Return [x, y] of the center of cell containing provided text 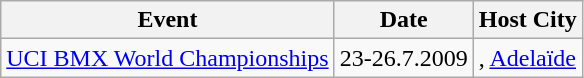
Date [404, 20]
Host City [528, 20]
UCI BMX World Championships [168, 58]
23-26.7.2009 [404, 58]
, Adelaïde [528, 58]
Event [168, 20]
